Scan for the cell matching the given text and deliver its [X, Y] coordinate at center. 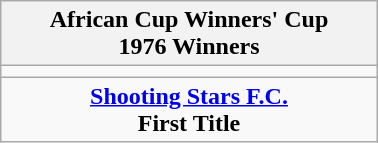
Shooting Stars F.C.First Title [189, 110]
African Cup Winners' Cup1976 Winners [189, 34]
